Pinpoint the cell where the given text exists, returning its (x, y) midpoint coordinate. 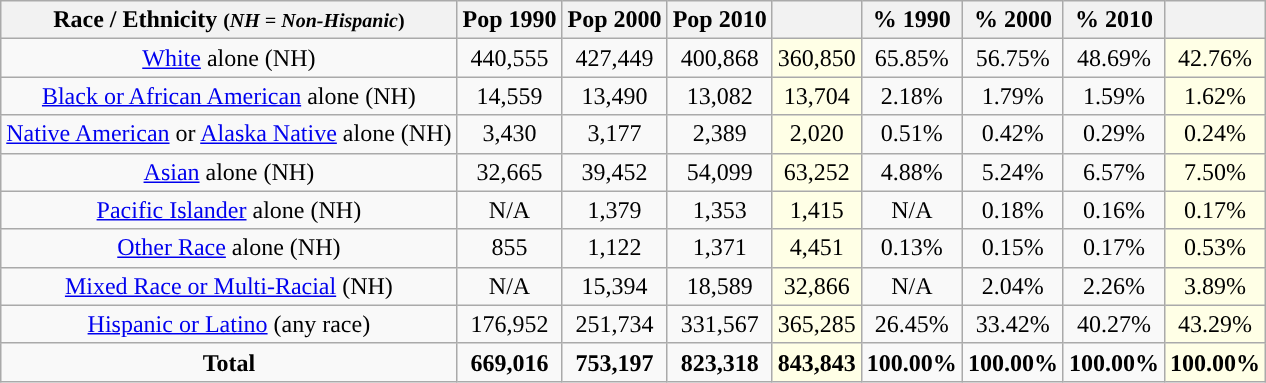
4,451 (816, 248)
3,430 (510, 134)
440,555 (510, 58)
1,122 (614, 248)
% 2010 (1114, 20)
Pop 2000 (614, 20)
1,353 (720, 210)
1,415 (816, 210)
43.29% (1214, 324)
4.88% (912, 172)
56.75% (1012, 58)
365,285 (816, 324)
13,082 (720, 96)
669,016 (510, 362)
400,868 (720, 58)
2.26% (1114, 286)
63,252 (816, 172)
33.42% (1012, 324)
855 (510, 248)
753,197 (614, 362)
6.57% (1114, 172)
Mixed Race or Multi-Racial (NH) (229, 286)
Asian alone (NH) (229, 172)
0.15% (1012, 248)
Hispanic or Latino (any race) (229, 324)
Total (229, 362)
2.04% (1012, 286)
42.76% (1214, 58)
5.24% (1012, 172)
13,704 (816, 96)
15,394 (614, 286)
0.42% (1012, 134)
7.50% (1214, 172)
823,318 (720, 362)
32,866 (816, 286)
0.53% (1214, 248)
Race / Ethnicity (NH = Non-Hispanic) (229, 20)
360,850 (816, 58)
251,734 (614, 324)
0.24% (1214, 134)
39,452 (614, 172)
2.18% (912, 96)
% 2000 (1012, 20)
18,589 (720, 286)
0.29% (1114, 134)
176,952 (510, 324)
14,559 (510, 96)
331,567 (720, 324)
2,020 (816, 134)
1.79% (1012, 96)
Pacific Islander alone (NH) (229, 210)
3,177 (614, 134)
32,665 (510, 172)
0.51% (912, 134)
Native American or Alaska Native alone (NH) (229, 134)
3.89% (1214, 286)
White alone (NH) (229, 58)
40.27% (1114, 324)
Black or African American alone (NH) (229, 96)
427,449 (614, 58)
1.62% (1214, 96)
65.85% (912, 58)
Pop 1990 (510, 20)
843,843 (816, 362)
Pop 2010 (720, 20)
% 1990 (912, 20)
13,490 (614, 96)
26.45% (912, 324)
0.18% (1012, 210)
0.16% (1114, 210)
1,379 (614, 210)
1,371 (720, 248)
48.69% (1114, 58)
2,389 (720, 134)
0.13% (912, 248)
54,099 (720, 172)
1.59% (1114, 96)
Other Race alone (NH) (229, 248)
